Search for the cell housing the specified text and yield its [x, y] center coordinate. 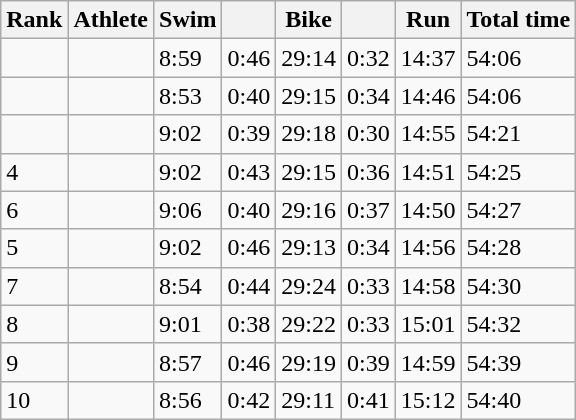
0:32 [368, 58]
29:19 [309, 362]
Bike [309, 20]
14:46 [428, 96]
54:30 [518, 286]
29:16 [309, 210]
15:01 [428, 324]
8:59 [188, 58]
14:50 [428, 210]
54:40 [518, 400]
0:36 [368, 172]
0:30 [368, 134]
8 [34, 324]
29:14 [309, 58]
14:56 [428, 248]
0:37 [368, 210]
9:06 [188, 210]
54:25 [518, 172]
8:57 [188, 362]
8:53 [188, 96]
29:11 [309, 400]
14:59 [428, 362]
7 [34, 286]
10 [34, 400]
54:32 [518, 324]
29:18 [309, 134]
8:54 [188, 286]
0:44 [249, 286]
Swim [188, 20]
0:38 [249, 324]
54:27 [518, 210]
8:56 [188, 400]
Athlete [111, 20]
14:51 [428, 172]
54:39 [518, 362]
29:13 [309, 248]
Total time [518, 20]
Rank [34, 20]
15:12 [428, 400]
29:22 [309, 324]
0:41 [368, 400]
54:21 [518, 134]
14:58 [428, 286]
5 [34, 248]
4 [34, 172]
0:42 [249, 400]
0:43 [249, 172]
14:55 [428, 134]
6 [34, 210]
Run [428, 20]
9:01 [188, 324]
54:28 [518, 248]
9 [34, 362]
14:37 [428, 58]
29:24 [309, 286]
